Capture the cell that displays the provided text and extract its (X, Y) central coordinate. 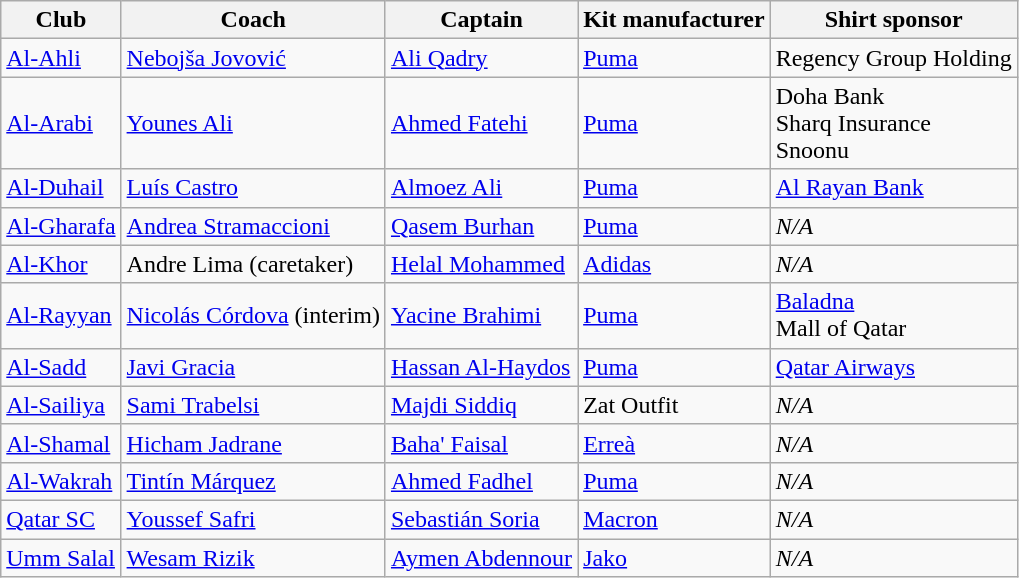
Baha' Faisal (481, 443)
Sebastián Soria (481, 519)
Almoez Ali (481, 188)
Qatar Airways (894, 367)
Qatar SC (61, 519)
Yacine Brahimi (481, 316)
Doha BankSharq InsuranceSnoonu (894, 123)
Nicolás Córdova (interim) (253, 316)
Wesam Rizik (253, 557)
Jako (674, 557)
Al-Wakrah (61, 481)
Regency Group Holding (894, 58)
Majdi Siddiq (481, 405)
Andre Lima (caretaker) (253, 264)
Al-Ahli (61, 58)
Nebojša Jovović (253, 58)
Umm Salal (61, 557)
Aymen Abdennour (481, 557)
Kit manufacturer (674, 20)
Erreà (674, 443)
Andrea Stramaccioni (253, 226)
Ahmed Fadhel (481, 481)
Younes Ali (253, 123)
Zat Outfit (674, 405)
Ahmed Fatehi (481, 123)
Al-Gharafa (61, 226)
Macron (674, 519)
Helal Mohammed (481, 264)
Al-Sailiya (61, 405)
Al-Arabi (61, 123)
Tintín Márquez (253, 481)
Javi Gracia (253, 367)
Coach (253, 20)
Qasem Burhan (481, 226)
Club (61, 20)
Al Rayan Bank (894, 188)
Al-Khor (61, 264)
Ali Qadry (481, 58)
Al-Shamal (61, 443)
Sami Trabelsi (253, 405)
Luís Castro (253, 188)
BaladnaMall of Qatar (894, 316)
Hicham Jadrane (253, 443)
Al-Duhail (61, 188)
Youssef Safri (253, 519)
Captain (481, 20)
Shirt sponsor (894, 20)
Adidas (674, 264)
Hassan Al-Haydos (481, 367)
Al-Rayyan (61, 316)
Al-Sadd (61, 367)
